Determine the (x, y) coordinate at the center of the cell enclosing the given text.  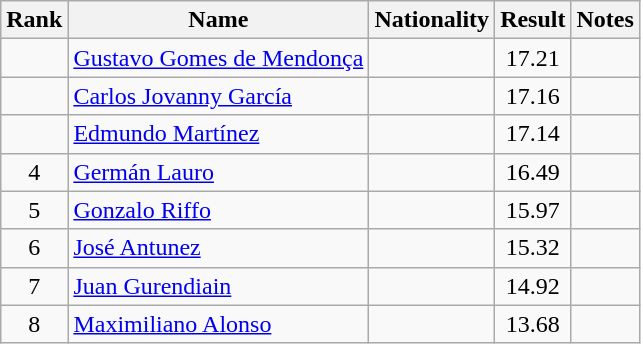
13.68 (533, 324)
Carlos Jovanny García (218, 96)
Nationality (432, 20)
José Antunez (218, 248)
Notes (605, 20)
6 (34, 248)
Result (533, 20)
Juan Gurendiain (218, 286)
Germán Lauro (218, 172)
4 (34, 172)
16.49 (533, 172)
Rank (34, 20)
Maximiliano Alonso (218, 324)
15.32 (533, 248)
17.14 (533, 134)
5 (34, 210)
17.21 (533, 58)
Name (218, 20)
Edmundo Martínez (218, 134)
Gonzalo Riffo (218, 210)
15.97 (533, 210)
14.92 (533, 286)
8 (34, 324)
17.16 (533, 96)
7 (34, 286)
Gustavo Gomes de Mendonça (218, 58)
